From the cell containing the given text, extract its center point as [X, Y] coordinate. 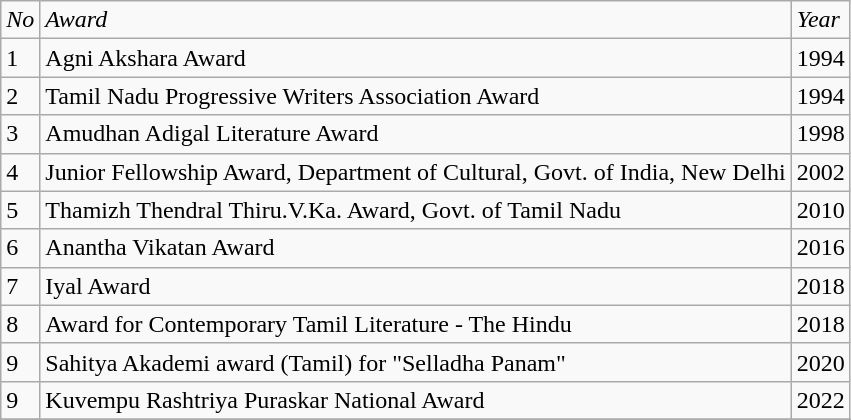
7 [20, 286]
Year [820, 20]
2020 [820, 362]
2010 [820, 210]
5 [20, 210]
6 [20, 248]
Sahitya Akademi award (Tamil) for "Selladha Panam" [416, 362]
Tamil Nadu Progressive Writers Association Award [416, 96]
Thamizh Thendral Thiru.V.Ka. Award, Govt. of Tamil Nadu [416, 210]
No [20, 20]
Award for Contemporary Tamil Literature - The Hindu [416, 324]
2 [20, 96]
2016 [820, 248]
4 [20, 172]
2002 [820, 172]
Iyal Award [416, 286]
Agni Akshara Award [416, 58]
Anantha Vikatan Award [416, 248]
Amudhan Adigal Literature Award [416, 134]
2022 [820, 400]
1998 [820, 134]
Kuvempu Rashtriya Puraskar National Award [416, 400]
Junior Fellowship Award, Department of Cultural, Govt. of India, New Delhi [416, 172]
1 [20, 58]
3 [20, 134]
8 [20, 324]
Award [416, 20]
